Find where the given text appears and provide that cell's center as (x, y) coordinate. 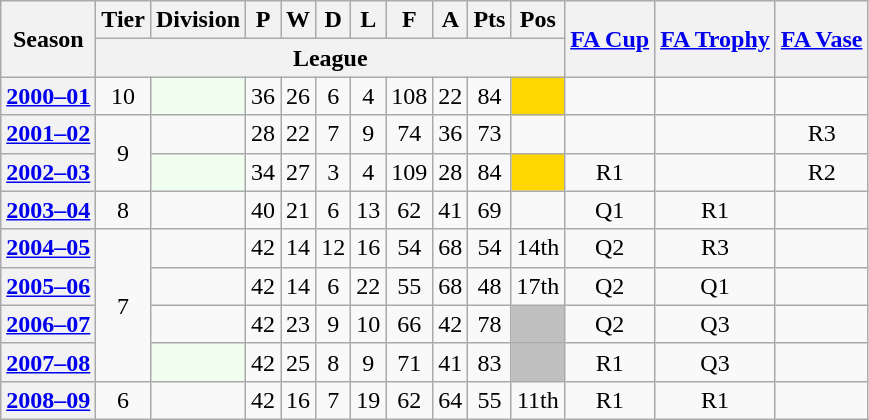
F (410, 20)
Pos (538, 20)
W (298, 20)
2004–05 (48, 248)
34 (264, 172)
Season (48, 39)
40 (264, 210)
17th (538, 286)
2005–06 (48, 286)
78 (490, 324)
R2 (822, 172)
2007–08 (48, 362)
P (264, 20)
21 (298, 210)
Tier (124, 20)
FA Cup (610, 39)
19 (368, 400)
Division (198, 20)
League (330, 58)
83 (490, 362)
48 (490, 286)
66 (410, 324)
FA Trophy (716, 39)
Pts (490, 20)
2008–09 (48, 400)
109 (410, 172)
2000–01 (48, 96)
73 (490, 134)
64 (450, 400)
3 (334, 172)
25 (298, 362)
14th (538, 248)
23 (298, 324)
26 (298, 96)
2001–02 (48, 134)
L (368, 20)
A (450, 20)
11th (538, 400)
D (334, 20)
108 (410, 96)
2002–03 (48, 172)
2003–04 (48, 210)
71 (410, 362)
12 (334, 248)
27 (298, 172)
74 (410, 134)
69 (490, 210)
FA Vase (822, 39)
2006–07 (48, 324)
13 (368, 210)
